Return [X, Y] of the center of cell containing provided text 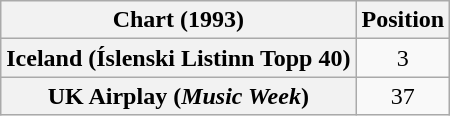
Chart (1993) [178, 20]
Position [403, 20]
37 [403, 96]
Iceland (Íslenski Listinn Topp 40) [178, 58]
UK Airplay (Music Week) [178, 96]
3 [403, 58]
